Find where the given text appears and provide that cell's center as [x, y] coordinate. 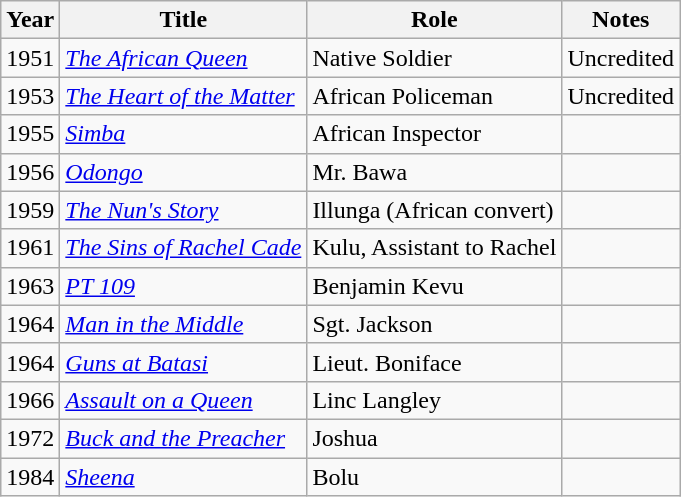
The Nun's Story [184, 210]
1959 [30, 210]
Sheena [184, 477]
Lieut. Boniface [434, 362]
African Inspector [434, 134]
The Sins of Rachel Cade [184, 248]
Simba [184, 134]
Notes [621, 20]
African Policeman [434, 96]
Sgt. Jackson [434, 324]
Odongo [184, 172]
PT 109 [184, 286]
1953 [30, 96]
The Heart of the Matter [184, 96]
Role [434, 20]
1963 [30, 286]
Benjamin Kevu [434, 286]
Man in the Middle [184, 324]
Bolu [434, 477]
The African Queen [184, 58]
Native Soldier [434, 58]
1955 [30, 134]
1956 [30, 172]
Linc Langley [434, 400]
1984 [30, 477]
1951 [30, 58]
Joshua [434, 438]
1966 [30, 400]
Mr. Bawa [434, 172]
Illunga (African convert) [434, 210]
Year [30, 20]
Guns at Batasi [184, 362]
Assault on a Queen [184, 400]
Kulu, Assistant to Rachel [434, 248]
Title [184, 20]
1961 [30, 248]
Buck and the Preacher [184, 438]
1972 [30, 438]
